Return (x, y) of the center of cell containing provided text 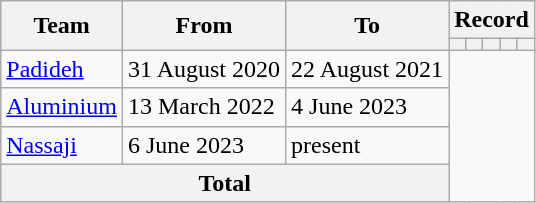
6 June 2023 (204, 145)
13 March 2022 (204, 107)
Padideh (62, 69)
Record (492, 20)
Team (62, 26)
present (368, 145)
To (368, 26)
From (204, 26)
Nassaji (62, 145)
Aluminium (62, 107)
4 June 2023 (368, 107)
31 August 2020 (204, 69)
22 August 2021 (368, 69)
Total (225, 183)
